Search for the cell housing the specified text and yield its (x, y) center coordinate. 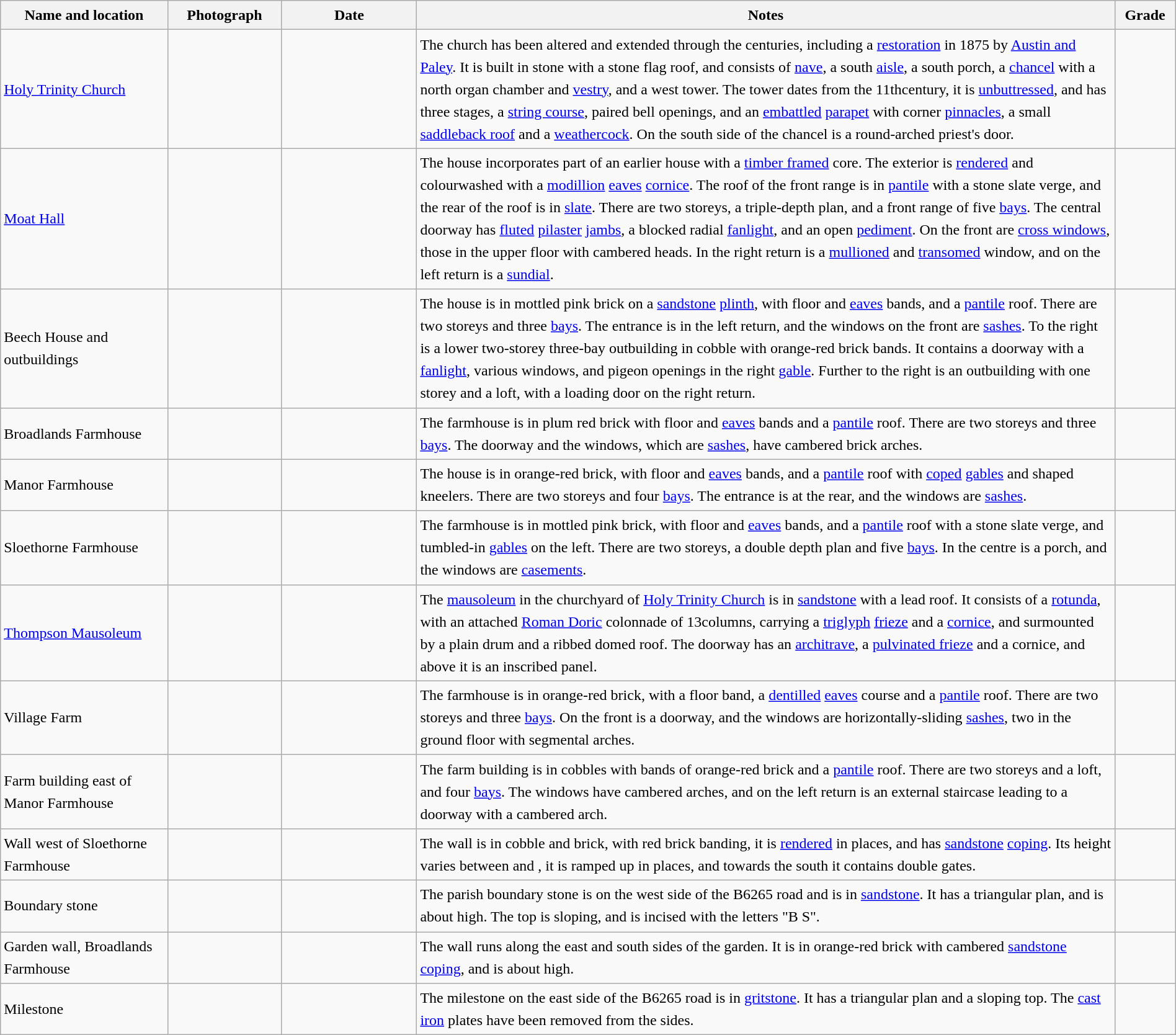
Thompson Mausoleum (84, 633)
Holy Trinity Church (84, 89)
Milestone (84, 1009)
The wall runs along the east and south sides of the garden. It is in orange-red brick with cambered sandstone coping, and is about high. (765, 958)
Village Farm (84, 717)
Garden wall, Broadlands Farmhouse (84, 958)
Sloethorne Farmhouse (84, 547)
Moat Hall (84, 218)
Boundary stone (84, 906)
Grade (1145, 15)
Farm building east of Manor Farmhouse (84, 792)
Wall west of Sloethorne Farmhouse (84, 854)
Photograph (225, 15)
Date (349, 15)
Notes (765, 15)
Name and location (84, 15)
Broadlands Farmhouse (84, 433)
Manor Farmhouse (84, 485)
Beech House and outbuildings (84, 349)
